Locate the cell with the specified text and output its (x, y) center coordinate. 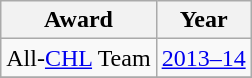
2013–14 (204, 58)
Award (78, 20)
Year (204, 20)
All-CHL Team (78, 58)
